Find where the given text appears and provide that cell's center as (X, Y) coordinate. 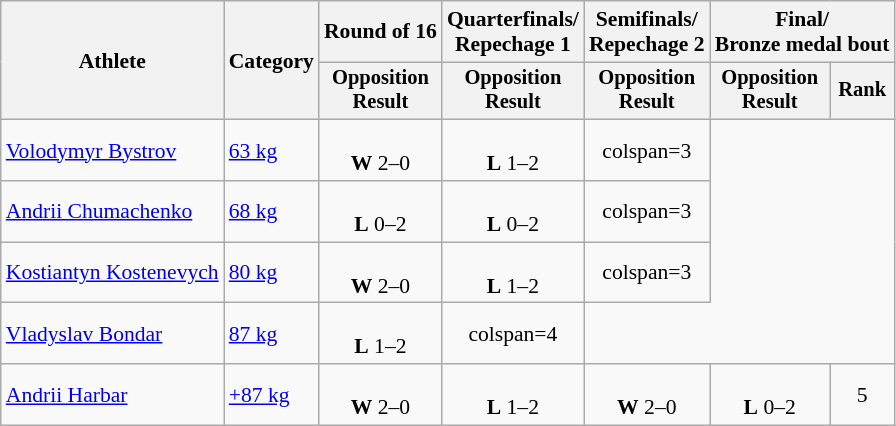
Andrii Chumachenko (112, 212)
63 kg (272, 150)
87 kg (272, 334)
Round of 16 (380, 32)
Final/Bronze medal bout (802, 32)
Quarterfinals/Repechage 1 (513, 32)
Athlete (112, 60)
Kostiantyn Kostenevych (112, 272)
Andrii Harbar (112, 394)
Category (272, 60)
80 kg (272, 272)
5 (862, 394)
Volodymyr Bystrov (112, 150)
Semifinals/Repechage 2 (647, 32)
+87 kg (272, 394)
Vladyslav Bondar (112, 334)
colspan=4 (513, 334)
68 kg (272, 212)
Rank (862, 91)
